Determine the [x, y] coordinate at the center of the cell enclosing the given text.  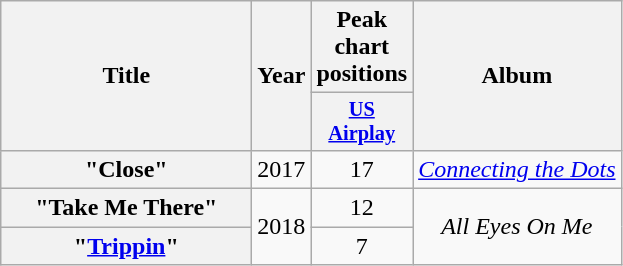
17 [362, 169]
Year [282, 76]
2018 [282, 227]
"Close" [126, 169]
Peak chart positions [362, 47]
"Take Me There" [126, 208]
7 [362, 246]
USAirplay [362, 122]
12 [362, 208]
All Eyes On Me [517, 227]
Connecting the Dots [517, 169]
Title [126, 76]
Album [517, 76]
"Trippin" [126, 246]
2017 [282, 169]
